Return the [x, y] coordinate for the center point of the cell that contains the specified text.  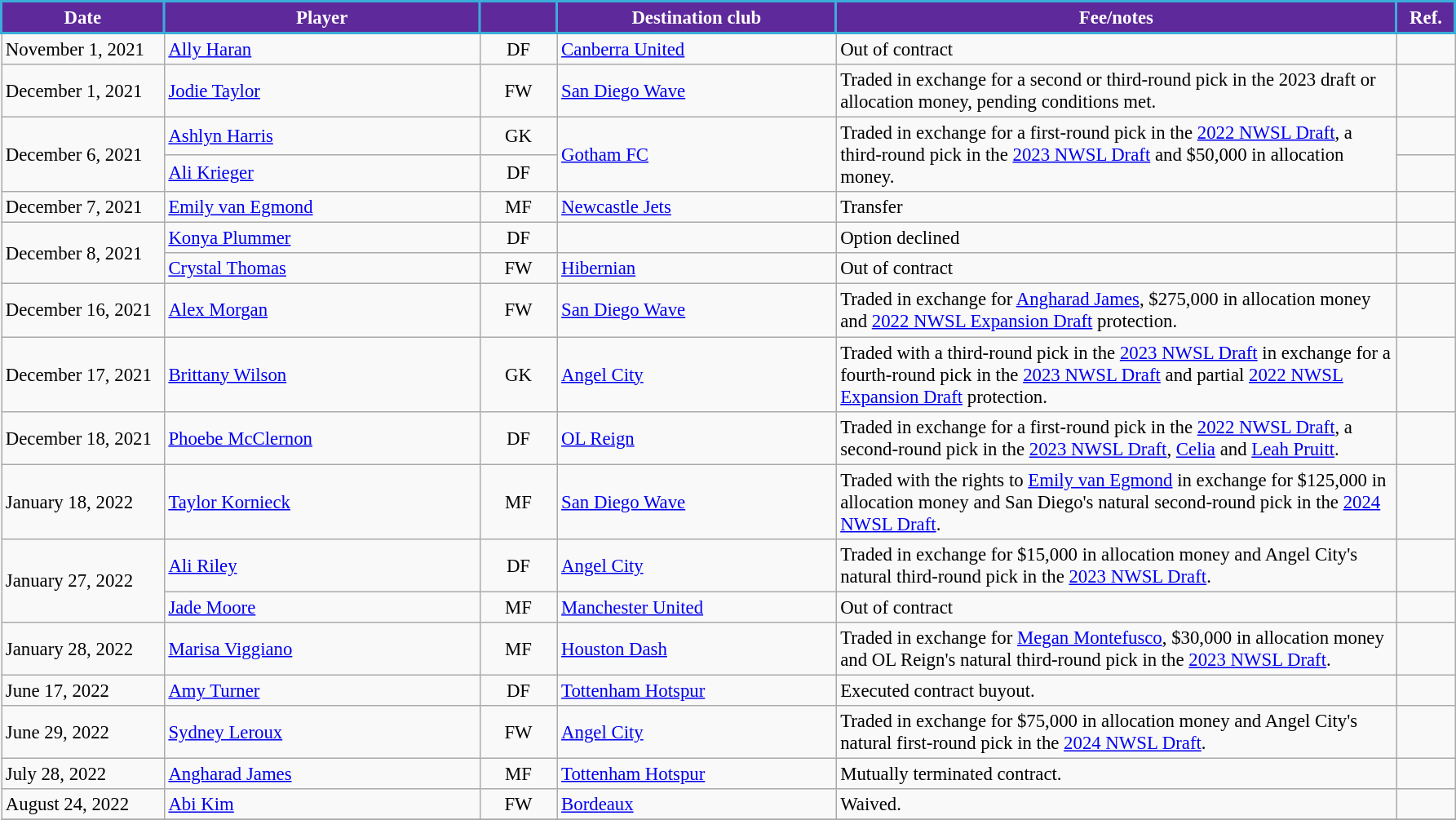
June 17, 2022 [83, 690]
Sydney Leroux [321, 733]
December 17, 2021 [83, 375]
Crystal Thomas [321, 268]
August 24, 2022 [83, 804]
Marisa Viggiano [321, 649]
Destination club [697, 18]
Executed contract buyout. [1116, 690]
Jade Moore [321, 607]
Traded in exchange for $75,000 in allocation money and Angel City's natural first-round pick in the 2024 NWSL Draft. [1116, 733]
OL Reign [697, 437]
Date [83, 18]
Alex Morgan [321, 310]
Traded in exchange for Megan Montefusco, $30,000 in allocation money and OL Reign's natural third-round pick in the 2023 NWSL Draft. [1116, 649]
December 18, 2021 [83, 437]
Konya Plummer [321, 238]
December 7, 2021 [83, 207]
June 29, 2022 [83, 733]
Canberra United [697, 49]
December 1, 2021 [83, 91]
Gotham FC [697, 155]
Jodie Taylor [321, 91]
December 16, 2021 [83, 310]
Taylor Kornieck [321, 502]
Player [321, 18]
Mutually terminated contract. [1116, 773]
Traded in exchange for a second or third-round pick in the 2023 draft or allocation money, pending conditions met. [1116, 91]
Traded in exchange for a first-round pick in the 2022 NWSL Draft, a second-round pick in the 2023 NWSL Draft, Celia and Leah Pruitt. [1116, 437]
January 28, 2022 [83, 649]
December 8, 2021 [83, 253]
Traded in exchange for a first-round pick in the 2022 NWSL Draft, a third-round pick in the 2023 NWSL Draft and $50,000 in allocation money. [1116, 155]
Angharad James [321, 773]
July 28, 2022 [83, 773]
Transfer [1116, 207]
Ref. [1426, 18]
Ali Krieger [321, 174]
Houston Dash [697, 649]
November 1, 2021 [83, 49]
Abi Kim [321, 804]
Manchester United [697, 607]
Phoebe McClernon [321, 437]
Ali Riley [321, 565]
Amy Turner [321, 690]
Hibernian [697, 268]
December 6, 2021 [83, 155]
Bordeaux [697, 804]
Option declined [1116, 238]
January 18, 2022 [83, 502]
Newcastle Jets [697, 207]
Traded in exchange for $15,000 in allocation money and Angel City's natural third-round pick in the 2023 NWSL Draft. [1116, 565]
Ally Haran [321, 49]
January 27, 2022 [83, 580]
Ashlyn Harris [321, 136]
Fee/notes [1116, 18]
Traded in exchange for Angharad James, $275,000 in allocation money and 2022 NWSL Expansion Draft protection. [1116, 310]
Emily van Egmond [321, 207]
Brittany Wilson [321, 375]
Waived. [1116, 804]
